Identify which cell holds the provided text, then report its [X, Y] central coordinate. 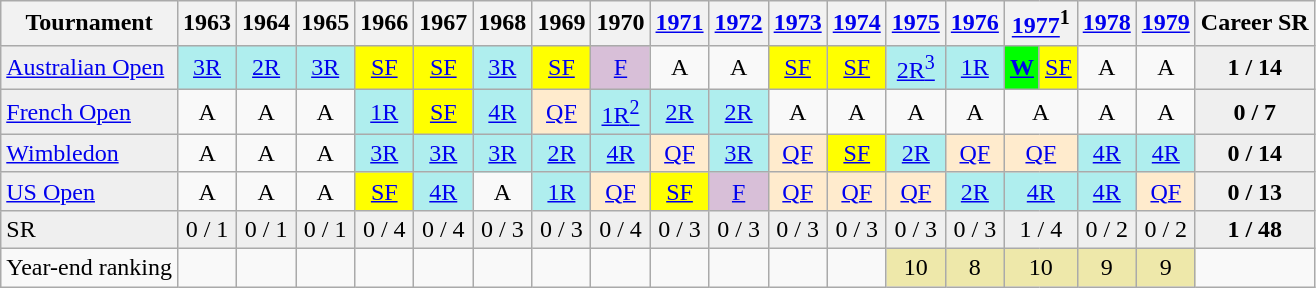
1 / 4 [1040, 230]
Year-end ranking [90, 268]
Career SR [1254, 24]
W [1022, 68]
1978 [1106, 24]
19771 [1040, 24]
1979 [1166, 24]
1963 [208, 24]
1976 [974, 24]
1970 [620, 24]
Tournament [90, 24]
1965 [326, 24]
1966 [384, 24]
US Open [90, 191]
1972 [738, 24]
SR [90, 230]
1R2 [620, 112]
1967 [444, 24]
French Open [90, 112]
1974 [856, 24]
0 / 13 [1254, 191]
1969 [562, 24]
Australian Open [90, 68]
1973 [798, 24]
0 / 7 [1254, 112]
Wimbledon [90, 153]
1971 [680, 24]
0 / 14 [1254, 153]
1968 [502, 24]
1964 [266, 24]
1975 [916, 24]
2R3 [916, 68]
1 / 14 [1254, 68]
1 / 48 [1254, 230]
8 [974, 268]
